For the text-containing cell, return its midpoint in [X, Y] coordinate format. 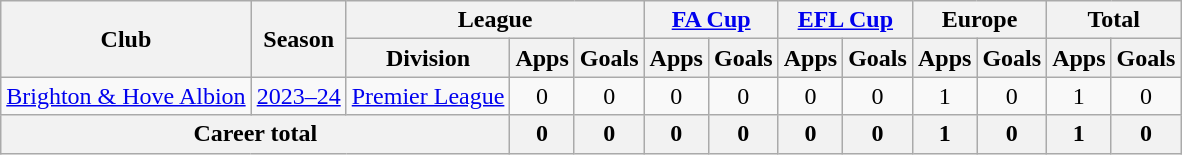
League [495, 20]
EFL Cup [845, 20]
Division [428, 58]
Europe [979, 20]
Season [298, 39]
Premier League [428, 96]
Total [1114, 20]
2023–24 [298, 96]
FA Cup [711, 20]
Brighton & Hove Albion [126, 96]
Club [126, 39]
Career total [256, 134]
